Determine the [x, y] coordinate at the center of the cell enclosing the given text.  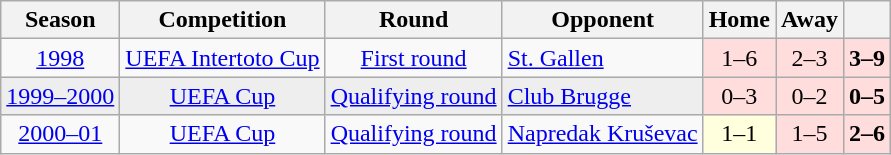
2–6 [866, 134]
First round [414, 58]
2000–01 [60, 134]
0–3 [739, 96]
1–1 [739, 134]
3–9 [866, 58]
0–2 [810, 96]
Away [810, 20]
St. Gallen [602, 58]
1999–2000 [60, 96]
Napredak Kruševac [602, 134]
Club Brugge [602, 96]
Round [414, 20]
Competition [222, 20]
2–3 [810, 58]
1–5 [810, 134]
0–5 [866, 96]
1998 [60, 58]
1–6 [739, 58]
Home [739, 20]
UEFA Intertoto Cup [222, 58]
Opponent [602, 20]
Season [60, 20]
